Output the [X, Y] coordinate of the center of the cell containing the given text.  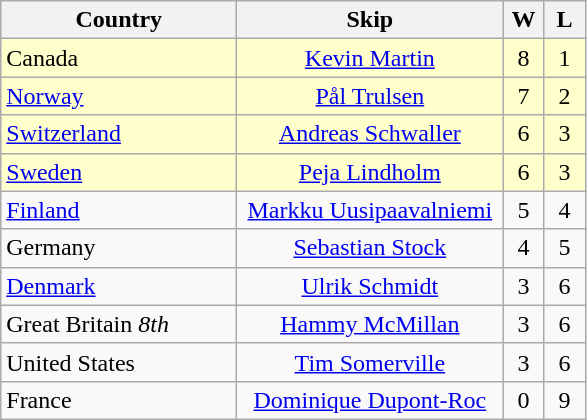
Finland [119, 210]
Ulrik Schmidt [370, 286]
Great Britain 8th [119, 324]
Markku Uusipaavalniemi [370, 210]
8 [524, 58]
Germany [119, 248]
Country [119, 20]
7 [524, 96]
Kevin Martin [370, 58]
L [564, 20]
France [119, 400]
2 [564, 96]
Switzerland [119, 134]
Peja Lindholm [370, 172]
1 [564, 58]
Skip [370, 20]
Andreas Schwaller [370, 134]
Norway [119, 96]
W [524, 20]
9 [564, 400]
0 [524, 400]
Sebastian Stock [370, 248]
Canada [119, 58]
Denmark [119, 286]
Hammy McMillan [370, 324]
Tim Somerville [370, 362]
Pål Trulsen [370, 96]
United States [119, 362]
Dominique Dupont-Roc [370, 400]
Sweden [119, 172]
